Return the [X, Y] coordinate for the center point of the cell that contains the specified text.  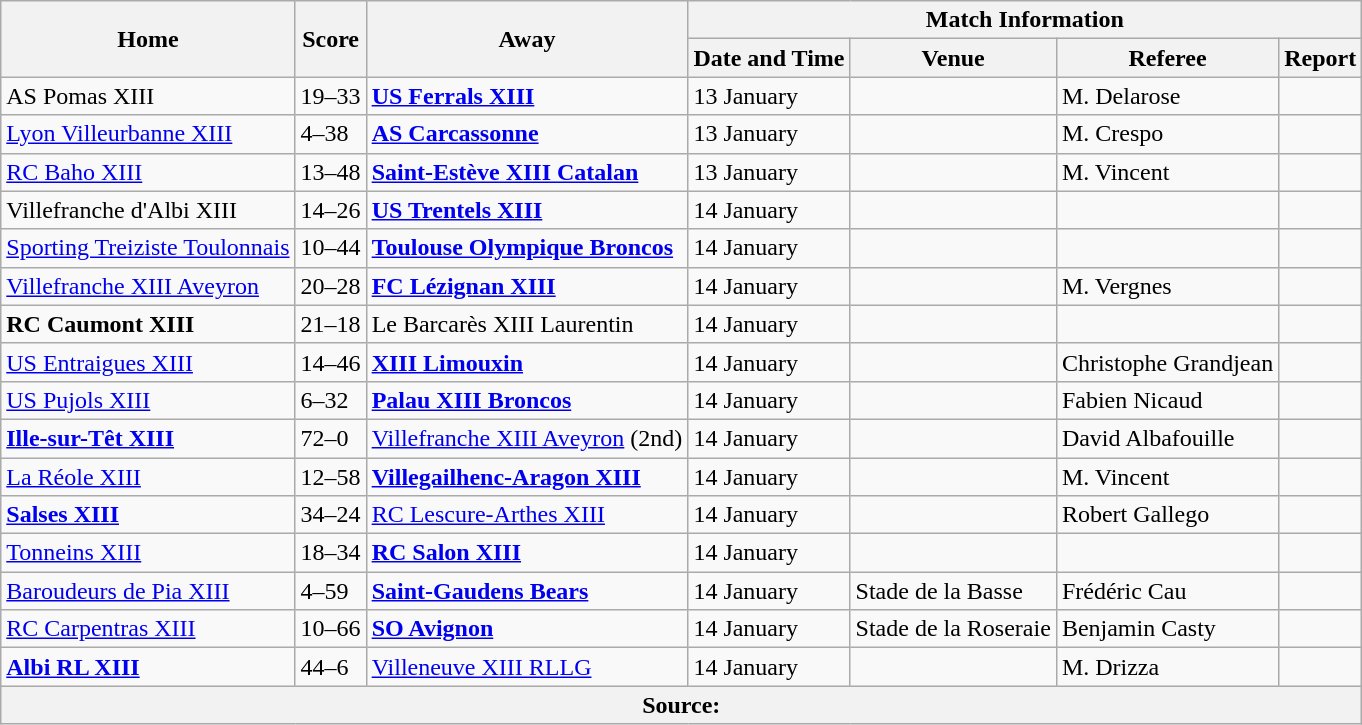
Albi RL XIII [148, 667]
Venue [953, 58]
David Albafouille [1167, 438]
Benjamin Casty [1167, 629]
AS Carcassonne [527, 134]
14–46 [330, 362]
M. Delarose [1167, 96]
Saint-Estève XIII Catalan [527, 172]
Villefranche XIII Aveyron [148, 286]
Frédéric Cau [1167, 591]
Source: [682, 705]
Villegailhenc-Aragon XIII [527, 477]
Fabien Nicaud [1167, 400]
US Entraigues XIII [148, 362]
La Réole XIII [148, 477]
M. Drizza [1167, 667]
FC Lézignan XIII [527, 286]
Saint-Gaudens Bears [527, 591]
6–32 [330, 400]
RC Salon XIII [527, 553]
10–66 [330, 629]
SO Avignon [527, 629]
Robert Gallego [1167, 515]
Score [330, 39]
Stade de la Basse [953, 591]
Stade de la Roseraie [953, 629]
21–18 [330, 324]
Villefranche XIII Aveyron (2nd) [527, 438]
US Trentels XIII [527, 210]
19–33 [330, 96]
Sporting Treiziste Toulonnais [148, 248]
Lyon Villeurbanne XIII [148, 134]
US Ferrals XIII [527, 96]
44–6 [330, 667]
Palau XIII Broncos [527, 400]
RC Baho XIII [148, 172]
72–0 [330, 438]
Match Information [1025, 20]
Tonneins XIII [148, 553]
20–28 [330, 286]
Christophe Grandjean [1167, 362]
US Pujols XIII [148, 400]
M. Vergnes [1167, 286]
14–26 [330, 210]
RC Caumont XIII [148, 324]
Referee [1167, 58]
Villeneuve XIII RLLG [527, 667]
Baroudeurs de Pia XIII [148, 591]
Away [527, 39]
Date and Time [769, 58]
Villefranche d'Albi XIII [148, 210]
4–38 [330, 134]
18–34 [330, 553]
34–24 [330, 515]
Salses XIII [148, 515]
4–59 [330, 591]
AS Pomas XIII [148, 96]
RC Lescure-Arthes XIII [527, 515]
RC Carpentras XIII [148, 629]
Report [1320, 58]
Home [148, 39]
M. Crespo [1167, 134]
10–44 [330, 248]
13–48 [330, 172]
12–58 [330, 477]
Toulouse Olympique Broncos [527, 248]
XIII Limouxin [527, 362]
Ille-sur-Têt XIII [148, 438]
Le Barcarès XIII Laurentin [527, 324]
